From the cell containing the given text, extract its center point as [X, Y] coordinate. 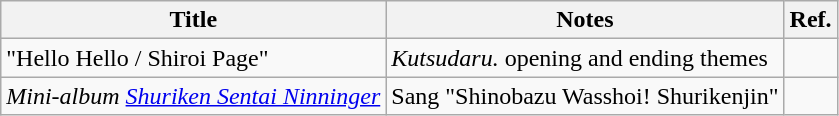
Title [194, 20]
Sang "Shinobazu Wasshoi! Shurikenjin" [585, 96]
Ref. [810, 20]
Kutsudaru. opening and ending themes [585, 58]
"Hello Hello / Shiroi Page" [194, 58]
Mini-album Shuriken Sentai Ninninger [194, 96]
Notes [585, 20]
